Return the [x, y] coordinate for the center point of the cell that contains the specified text.  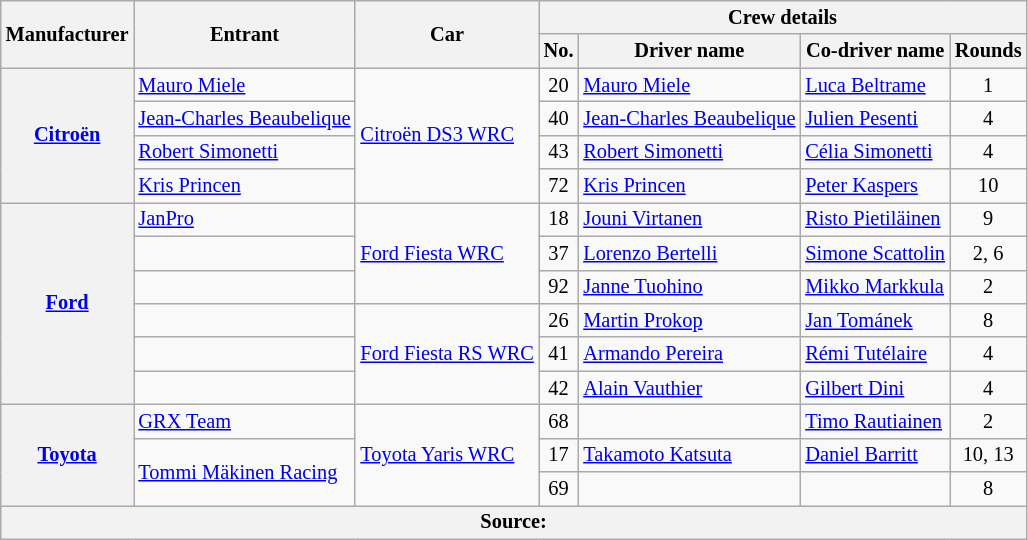
Driver name [689, 51]
No. [559, 51]
Daniel Barritt [875, 455]
18 [559, 219]
Citroën [68, 136]
Toyota Yaris WRC [446, 454]
Jouni Virtanen [689, 219]
Peter Kaspers [875, 186]
Janne Tuohino [689, 287]
9 [988, 219]
Ford [68, 303]
Toyota [68, 454]
Martin Prokop [689, 320]
43 [559, 152]
Mikko Markkula [875, 287]
10 [988, 186]
Entrant [245, 34]
Jan Tománek [875, 320]
Takamoto Katsuta [689, 455]
26 [559, 320]
Armando Pereira [689, 354]
Luca Beltrame [875, 85]
20 [559, 85]
Gilbert Dini [875, 388]
Co-driver name [875, 51]
72 [559, 186]
40 [559, 118]
Julien Pesenti [875, 118]
GRX Team [245, 421]
Manufacturer [68, 34]
Ford Fiesta WRC [446, 252]
Tommi Mäkinen Racing [245, 472]
42 [559, 388]
Célia Simonetti [875, 152]
Timo Rautiainen [875, 421]
Alain Vauthier [689, 388]
Source: [514, 522]
41 [559, 354]
Crew details [783, 17]
JanPro [245, 219]
37 [559, 253]
Car [446, 34]
Rounds [988, 51]
Ford Fiesta RS WRC [446, 354]
Simone Scattolin [875, 253]
Lorenzo Bertelli [689, 253]
Citroën DS3 WRC [446, 136]
68 [559, 421]
92 [559, 287]
17 [559, 455]
69 [559, 489]
Rémi Tutélaire [875, 354]
2, 6 [988, 253]
1 [988, 85]
Risto Pietiläinen [875, 219]
10, 13 [988, 455]
